Output the [X, Y] coordinate of the center of the cell containing the given text.  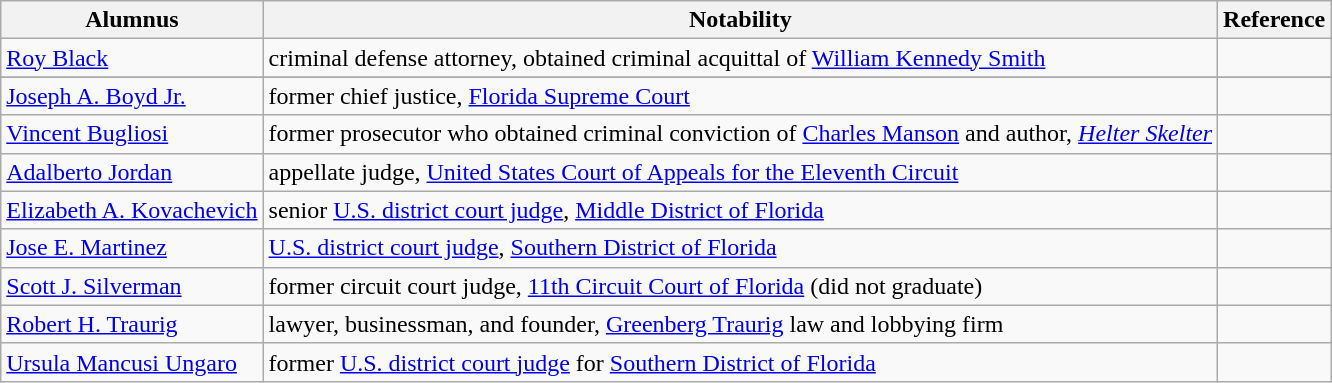
Notability [740, 20]
Alumnus [132, 20]
former chief justice, Florida Supreme Court [740, 96]
Adalberto Jordan [132, 172]
criminal defense attorney, obtained criminal acquittal of William Kennedy Smith [740, 58]
former prosecutor who obtained criminal conviction of Charles Manson and author, Helter Skelter [740, 134]
Roy Black [132, 58]
Joseph A. Boyd Jr. [132, 96]
Scott J. Silverman [132, 286]
Jose E. Martinez [132, 248]
Elizabeth A. Kovachevich [132, 210]
former U.S. district court judge for Southern District of Florida [740, 362]
U.S. district court judge, Southern District of Florida [740, 248]
Reference [1274, 20]
appellate judge, United States Court of Appeals for the Eleventh Circuit [740, 172]
Robert H. Traurig [132, 324]
lawyer, businessman, and founder, Greenberg Traurig law and lobbying firm [740, 324]
Vincent Bugliosi [132, 134]
Ursula Mancusi Ungaro [132, 362]
senior U.S. district court judge, Middle District of Florida [740, 210]
former circuit court judge, 11th Circuit Court of Florida (did not graduate) [740, 286]
